Detect which cell encompasses the target text, then output its [X, Y] center coordinate. 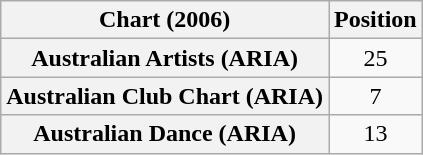
25 [375, 58]
Position [375, 20]
7 [375, 96]
Chart (2006) [165, 20]
Australian Dance (ARIA) [165, 134]
Australian Artists (ARIA) [165, 58]
Australian Club Chart (ARIA) [165, 96]
13 [375, 134]
